Find where the given text appears and provide that cell's center as [X, Y] coordinate. 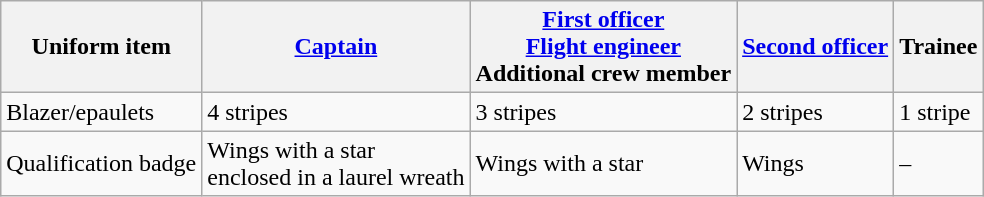
2 stripes [816, 112]
Qualification badge [102, 164]
– [938, 164]
Wings [816, 164]
Wings with a star [604, 164]
Uniform item [102, 47]
Second officer [816, 47]
Wings with a starenclosed in a laurel wreath [336, 164]
1 stripe [938, 112]
Captain [336, 47]
3 stripes [604, 112]
Blazer/epaulets [102, 112]
4 stripes [336, 112]
Trainee [938, 47]
First officerFlight engineerAdditional crew member [604, 47]
